Capture the cell that displays the provided text and extract its (x, y) central coordinate. 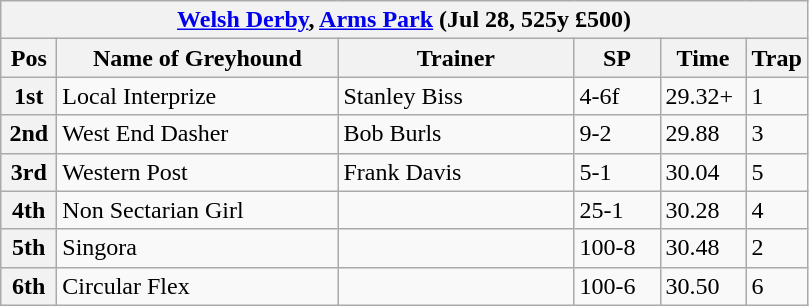
4 (776, 210)
Non Sectarian Girl (198, 210)
4th (29, 210)
Name of Greyhound (198, 58)
West End Dasher (198, 134)
Circular Flex (198, 286)
Singora (198, 248)
Time (703, 58)
4-6f (617, 96)
Local Interprize (198, 96)
30.04 (703, 172)
29.32+ (703, 96)
2 (776, 248)
Trainer (456, 58)
3rd (29, 172)
29.88 (703, 134)
5 (776, 172)
Bob Burls (456, 134)
6th (29, 286)
Western Post (198, 172)
5th (29, 248)
Welsh Derby, Arms Park (Jul 28, 525y £500) (404, 20)
SP (617, 58)
Trap (776, 58)
30.48 (703, 248)
1 (776, 96)
30.28 (703, 210)
6 (776, 286)
2nd (29, 134)
Frank Davis (456, 172)
3 (776, 134)
Pos (29, 58)
1st (29, 96)
30.50 (703, 286)
9-2 (617, 134)
Stanley Biss (456, 96)
5-1 (617, 172)
25-1 (617, 210)
100-6 (617, 286)
100-8 (617, 248)
